Scan for the cell matching the given text and deliver its [X, Y] coordinate at center. 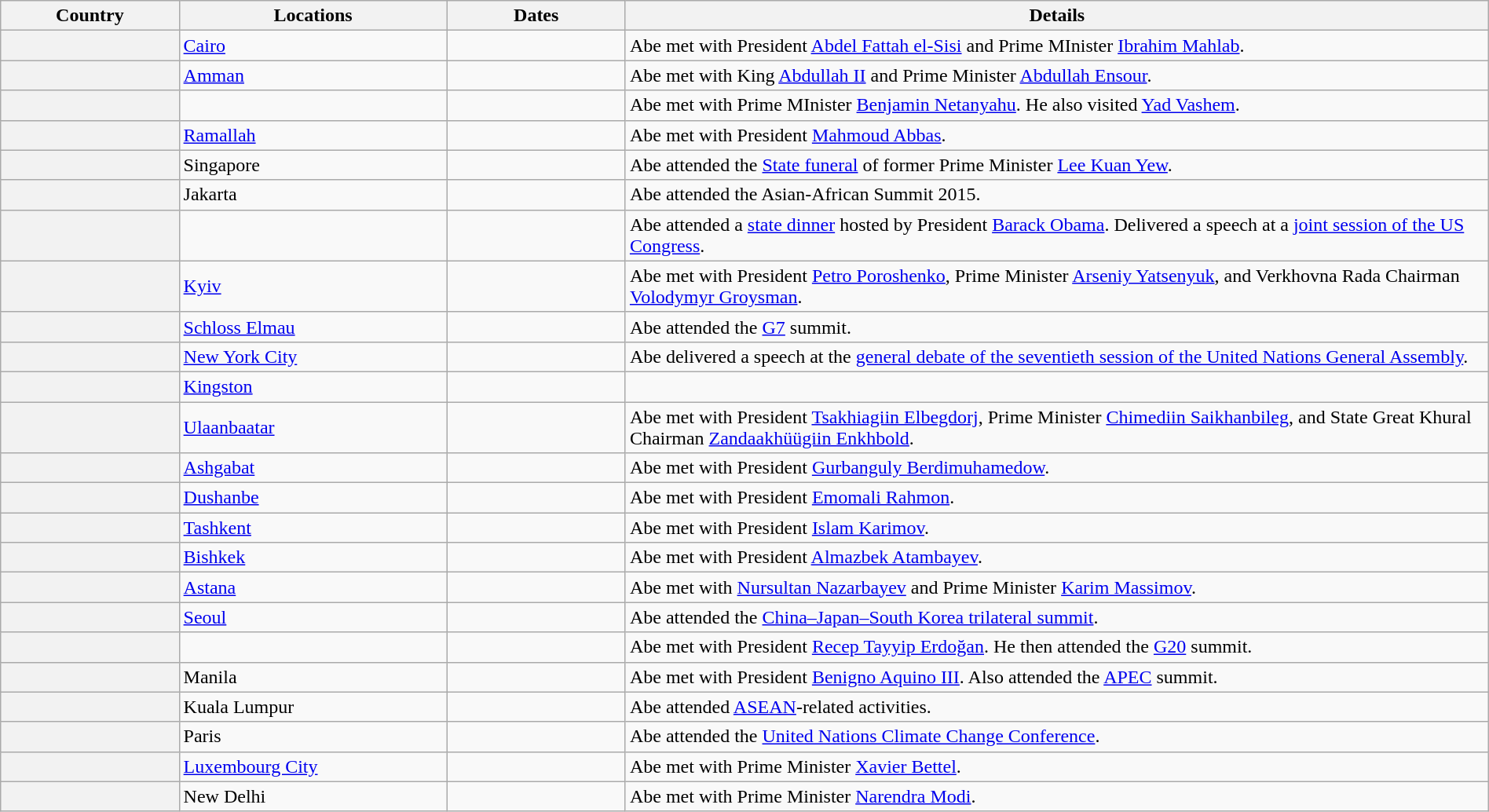
New Delhi [313, 796]
Astana [313, 587]
Bishkek [313, 558]
Luxembourg City [313, 766]
Abe met with King Abdullah II and Prime Minister Abdullah Ensour. [1057, 75]
Abe met with President Abdel Fattah el-Sisi and Prime MInister Ibrahim Mahlab. [1057, 46]
Locations [313, 16]
Ashgabat [313, 468]
Abe met with Nursultan Nazarbayev and Prime Minister Karim Massimov. [1057, 587]
Abe attended the Asian-African Summit 2015. [1057, 195]
Abe attended the United Nations Climate Change Conference. [1057, 737]
Dates [536, 16]
Abe met with President Benigno Aquino III. Also attended the APEC summit. [1057, 677]
Tashkent [313, 528]
Abe met with Prime MInister Benjamin Netanyahu. He also visited Yad Vashem. [1057, 105]
Manila [313, 677]
Kingston [313, 386]
Abe met with President Almazbek Atambayev. [1057, 558]
New York City [313, 357]
Seoul [313, 617]
Cairo [313, 46]
Kyiv [313, 286]
Schloss Elmau [313, 327]
Ramallah [313, 135]
Abe met with President Petro Poroshenko, Prime Minister Arseniy Yatsenyuk, and Verkhovna Rada Chairman Volodymyr Groysman. [1057, 286]
Singapore [313, 165]
Abe met with President Emomali Rahmon. [1057, 498]
Abe attended a state dinner hosted by President Barack Obama. Delivered a speech at a joint session of the US Congress. [1057, 236]
Details [1057, 16]
Abe attended the G7 summit. [1057, 327]
Country [90, 16]
Abe met with Prime Minister Narendra Modi. [1057, 796]
Abe attended the China–Japan–South Korea trilateral summit. [1057, 617]
Abe attended the State funeral of former Prime Minister Lee Kuan Yew. [1057, 165]
Abe met with President Mahmoud Abbas. [1057, 135]
Dushanbe [313, 498]
Ulaanbaatar [313, 427]
Abe attended ASEAN-related activities. [1057, 707]
Abe met with Prime Minister Xavier Bettel. [1057, 766]
Abe met with President Recep Tayyip Erdoğan. He then attended the G20 summit. [1057, 647]
Kuala Lumpur [313, 707]
Amman [313, 75]
Abe met with President Tsakhiagiin Elbegdorj, Prime Minister Chimediin Saikhanbileg, and State Great Khural Chairman Zandaakhüügiin Enkhbold. [1057, 427]
Abe delivered a speech at the general debate of the seventieth session of the United Nations General Assembly. [1057, 357]
Abe met with President Gurbanguly Berdimuhamedow. [1057, 468]
Paris [313, 737]
Jakarta [313, 195]
Abe met with President Islam Karimov. [1057, 528]
